Output the (X, Y) coordinate of the center of the cell containing the given text.  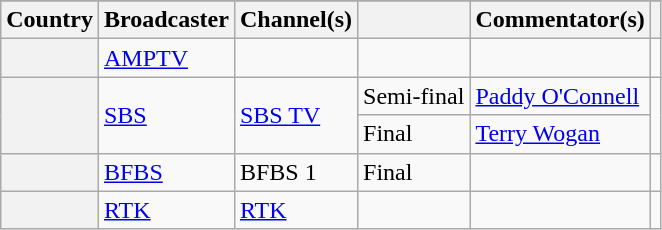
AMPTV (166, 58)
BFBS 1 (296, 172)
Channel(s) (296, 20)
SBS TV (296, 115)
Broadcaster (166, 20)
Paddy O'Connell (560, 96)
Terry Wogan (560, 134)
SBS (166, 115)
Country (50, 20)
Semi-final (414, 96)
Commentator(s) (560, 20)
BFBS (166, 172)
